Search for the cell housing the specified text and yield its [X, Y] center coordinate. 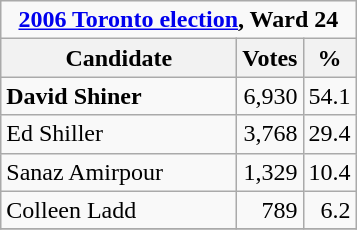
2006 Toronto election, Ward 24 [178, 20]
6.2 [330, 210]
54.1 [330, 96]
% [330, 58]
6,930 [270, 96]
Votes [270, 58]
Sanaz Amirpour [119, 172]
29.4 [330, 134]
Candidate [119, 58]
Colleen Ladd [119, 210]
1,329 [270, 172]
789 [270, 210]
David Shiner [119, 96]
10.4 [330, 172]
3,768 [270, 134]
Ed Shiller [119, 134]
